Provide the [X, Y] coordinate of the cell's center where the given text is located.  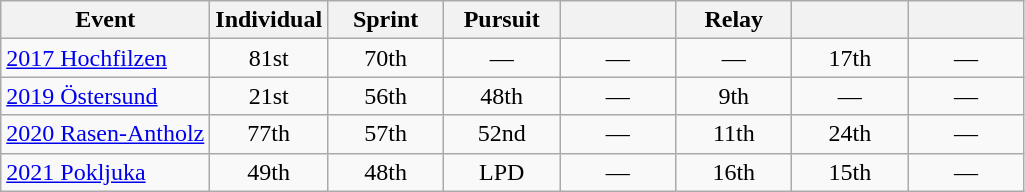
9th [734, 96]
70th [386, 58]
77th [269, 134]
LPD [502, 172]
2021 Pokljuka [106, 172]
11th [734, 134]
2019 Östersund [106, 96]
17th [850, 58]
21st [269, 96]
56th [386, 96]
Pursuit [502, 20]
16th [734, 172]
15th [850, 172]
24th [850, 134]
57th [386, 134]
52nd [502, 134]
2017 Hochfilzen [106, 58]
2020 Rasen-Antholz [106, 134]
Sprint [386, 20]
Individual [269, 20]
81st [269, 58]
49th [269, 172]
Relay [734, 20]
Event [106, 20]
